Find where the given text appears and provide that cell's center as (x, y) coordinate. 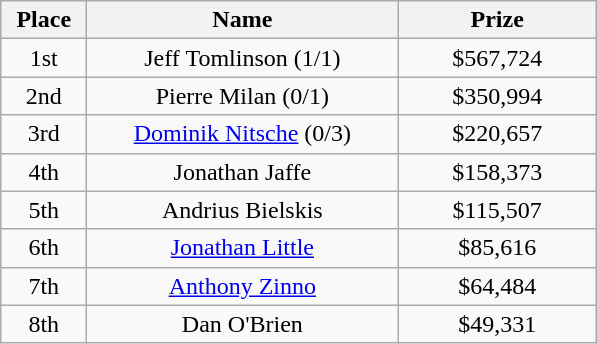
Jeff Tomlinson (1/1) (242, 58)
5th (44, 210)
Jonathan Jaffe (242, 172)
$115,507 (498, 210)
2nd (44, 96)
Prize (498, 20)
3rd (44, 134)
1st (44, 58)
Dominik Nitsche (0/3) (242, 134)
$350,994 (498, 96)
$85,616 (498, 248)
4th (44, 172)
$567,724 (498, 58)
Place (44, 20)
Jonathan Little (242, 248)
Dan O'Brien (242, 324)
Name (242, 20)
Andrius Bielskis (242, 210)
$158,373 (498, 172)
8th (44, 324)
Anthony Zinno (242, 286)
7th (44, 286)
$49,331 (498, 324)
$220,657 (498, 134)
6th (44, 248)
Pierre Milan (0/1) (242, 96)
$64,484 (498, 286)
